Find where the given text appears and provide that cell's center as [X, Y] coordinate. 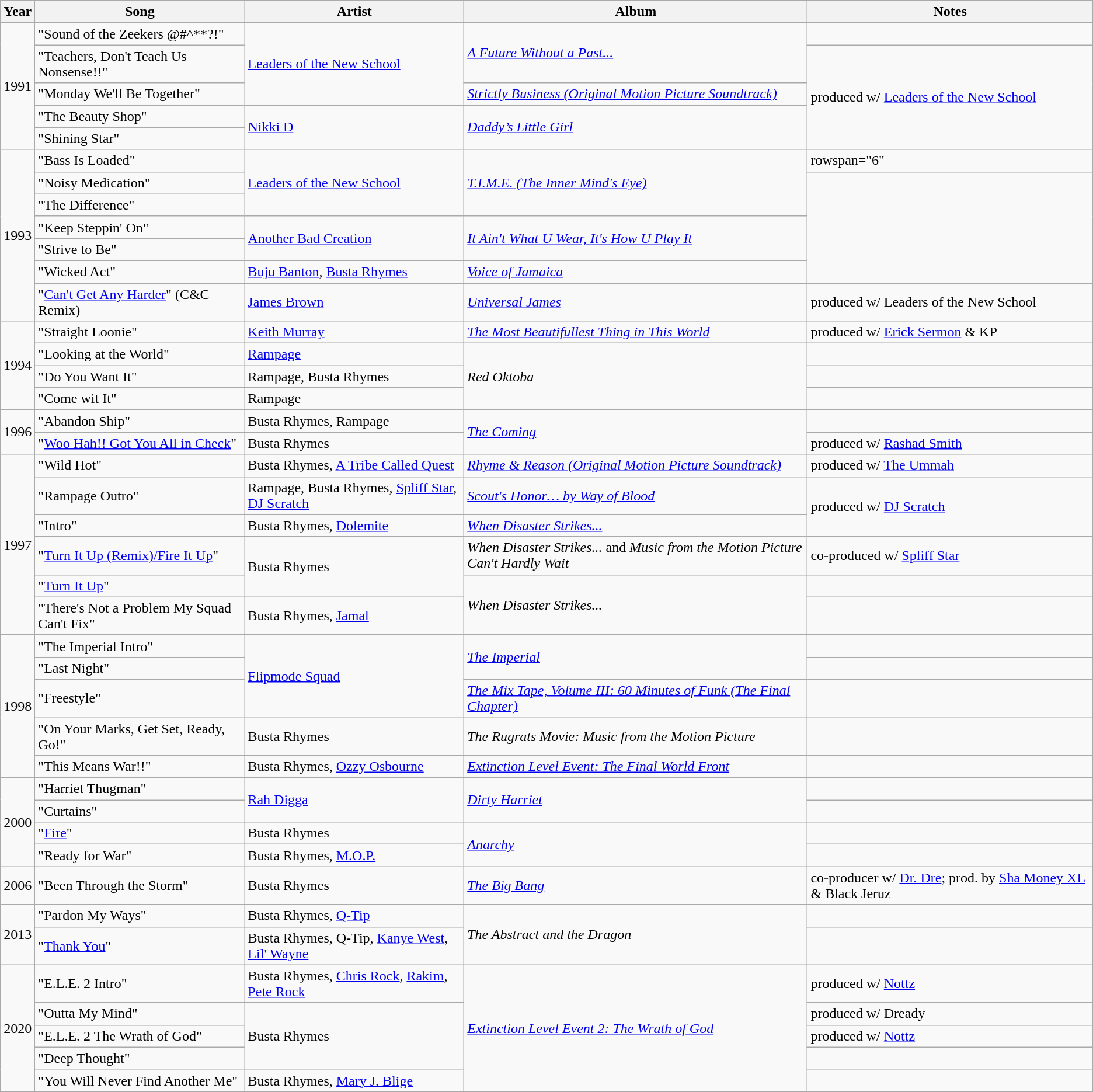
Busta Rhymes, Rampage [354, 421]
"Shining Star" [140, 138]
The Coming [636, 432]
A Future Without a Past... [636, 53]
"The Difference" [140, 205]
"Curtains" [140, 811]
Anarchy [636, 844]
"Harriet Thugman" [140, 789]
Busta Rhymes, Mary J. Blige [354, 1080]
Rampage, Busta Rhymes, Spliff Star, DJ Scratch [354, 495]
"There's Not a Problem My Squad Can't Fix" [140, 615]
"Sound of the Zeekers @#^**?!" [140, 34]
Year [18, 12]
Busta Rhymes, Dolemite [354, 526]
produced w/ The Ummah [950, 465]
James Brown [354, 301]
Busta Rhymes, Chris Rock, Rakim, Pete Rock [354, 983]
"Deep Thought" [140, 1058]
Another Bad Creation [354, 238]
"Keep Steppin' On" [140, 227]
"Monday We'll Be Together" [140, 94]
Song [140, 12]
"Bass Is Loaded" [140, 161]
Busta Rhymes, Q-Tip [354, 916]
1994 [18, 366]
"You Will Never Find Another Me" [140, 1080]
1991 [18, 86]
"E.L.E. 2 Intro" [140, 983]
"Noisy Medication" [140, 183]
Voice of Jamaica [636, 272]
Dirty Harriet [636, 800]
2013 [18, 934]
The Abstract and the Dragon [636, 934]
"Can't Get Any Harder" (C&C Remix) [140, 301]
"Been Through the Storm" [140, 885]
When Disaster Strikes... and Music from the Motion Picture Can't Hardly Wait [636, 556]
It Ain't What U Wear, It's How U Play It [636, 238]
The Big Bang [636, 885]
Daddy’s Little Girl [636, 127]
"This Means War!!" [140, 767]
Album [636, 12]
Notes [950, 12]
"Do You Want It" [140, 377]
Nikki D [354, 127]
"E.L.E. 2 The Wrath of God" [140, 1036]
Rampage, Busta Rhymes [354, 377]
2006 [18, 885]
"Fire" [140, 833]
T.I.M.E. (The Inner Mind's Eye) [636, 183]
Flipmode Squad [354, 676]
Keith Murray [354, 332]
"Straight Loonie" [140, 332]
Rah Digga [354, 800]
1997 [18, 544]
"Abandon Ship" [140, 421]
Busta Rhymes, Q-Tip, Kanye West, Lil' Wayne [354, 946]
Rhyme & Reason (Original Motion Picture Soundtrack) [636, 465]
2020 [18, 1028]
"On Your Marks, Get Set, Ready, Go!" [140, 736]
Red Oktoba [636, 377]
"Strive to Be" [140, 249]
rowspan="6" [950, 161]
The Most Beautifullest Thing in This World [636, 332]
produced w/ Rashad Smith [950, 443]
"Turn It Up" [140, 586]
"Come wit It" [140, 399]
Buju Banton, Busta Rhymes [354, 272]
"The Imperial Intro" [140, 646]
The Mix Tape, Volume III: 60 Minutes of Funk (The Final Chapter) [636, 698]
Busta Rhymes, Jamal [354, 615]
produced w/ Erick Sermon & KP [950, 332]
Strictly Business (Original Motion Picture Soundtrack) [636, 94]
co-produced w/ Spliff Star [950, 556]
"Looking at the World" [140, 354]
Scout's Honor… by Way of Blood [636, 495]
1996 [18, 432]
"Freestyle" [140, 698]
"Woo Hah!! Got You All in Check" [140, 443]
"Outta My Mind" [140, 1014]
"Teachers, Don't Teach Us Nonsense!!" [140, 64]
"Rampage Outro" [140, 495]
2000 [18, 822]
"Pardon My Ways" [140, 916]
"Ready for War" [140, 855]
Artist [354, 12]
"Last Night" [140, 668]
Extinction Level Event 2: The Wrath of God [636, 1028]
Busta Rhymes, A Tribe Called Quest [354, 465]
Busta Rhymes, M.O.P. [354, 855]
"Wild Hot" [140, 465]
1998 [18, 706]
The Imperial [636, 657]
produced w/ DJ Scratch [950, 507]
"Thank You" [140, 946]
"Intro" [140, 526]
Universal James [636, 301]
Extinction Level Event: The Final World Front [636, 767]
produced w/ Dready [950, 1014]
The Rugrats Movie: Music from the Motion Picture [636, 736]
"Turn It Up (Remix)/Fire It Up" [140, 556]
Busta Rhymes, Ozzy Osbourne [354, 767]
1993 [18, 235]
"The Beauty Shop" [140, 116]
"Wicked Act" [140, 272]
co-producer w/ Dr. Dre; prod. by Sha Money XL & Black Jeruz [950, 885]
